Return (x, y) of the center of cell containing provided text 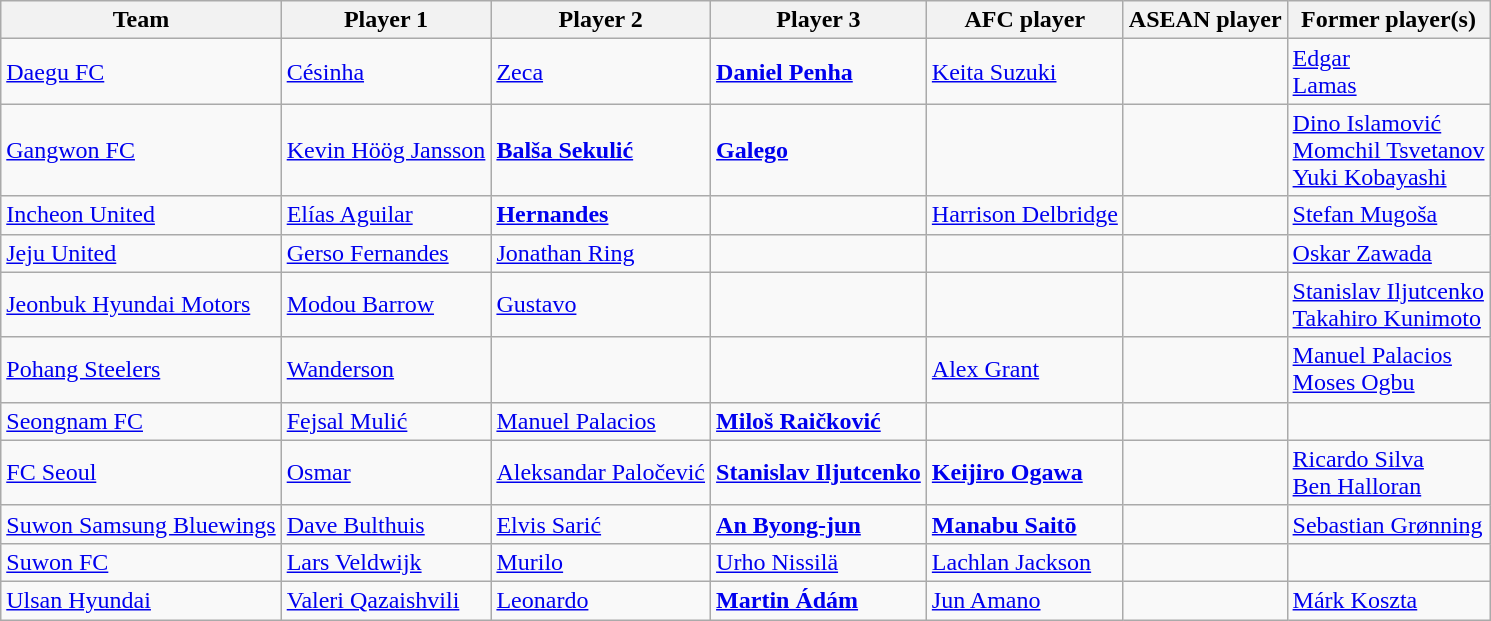
Suwon FC (141, 562)
Oskar Zawada (1388, 253)
Team (141, 20)
Urho Nissilä (819, 562)
Keita Suzuki (1024, 72)
Elías Aguilar (386, 215)
Dino Islamović Momchil Tsvetanov Yuki Kobayashi (1388, 150)
Ulsan Hyundai (141, 600)
Stanislav Iljutcenko Takahiro Kunimoto (1388, 304)
Daegu FC (141, 72)
Ricardo Silva Ben Halloran (1388, 472)
Pohang Steelers (141, 370)
ASEAN player (1205, 20)
Player 1 (386, 20)
Osmar (386, 472)
Murilo (601, 562)
Manabu Saitō (1024, 524)
Fejsal Mulić (386, 421)
Player 2 (601, 20)
An Byong-jun (819, 524)
Manuel Palacios (601, 421)
Daniel Penha (819, 72)
Elvis Sarić (601, 524)
Harrison Delbridge (1024, 215)
Seongnam FC (141, 421)
Stefan Mugoša (1388, 215)
Gustavo (601, 304)
Manuel Palacios Moses Ogbu (1388, 370)
Gangwon FC (141, 150)
Keijiro Ogawa (1024, 472)
Valeri Qazaishvili (386, 600)
Hernandes (601, 215)
Dave Bulthuis (386, 524)
AFC player (1024, 20)
Zeca (601, 72)
Lars Veldwijk (386, 562)
Césinha (386, 72)
Stanislav Iljutcenko (819, 472)
Jeonbuk Hyundai Motors (141, 304)
Márk Koszta (1388, 600)
Sebastian Grønning (1388, 524)
Leonardo (601, 600)
Balša Sekulić (601, 150)
Gerso Fernandes (386, 253)
Wanderson (386, 370)
Edgar Lamas (1388, 72)
Aleksandar Paločević (601, 472)
Jeju United (141, 253)
Player 3 (819, 20)
Suwon Samsung Bluewings (141, 524)
Alex Grant (1024, 370)
Kevin Höög Jansson (386, 150)
Galego (819, 150)
Jonathan Ring (601, 253)
Modou Barrow (386, 304)
Former player(s) (1388, 20)
FC Seoul (141, 472)
Miloš Raičković (819, 421)
Jun Amano (1024, 600)
Lachlan Jackson (1024, 562)
Incheon United (141, 215)
Martin Ádám (819, 600)
